Locate the cell with the specified text and output its [x, y] center coordinate. 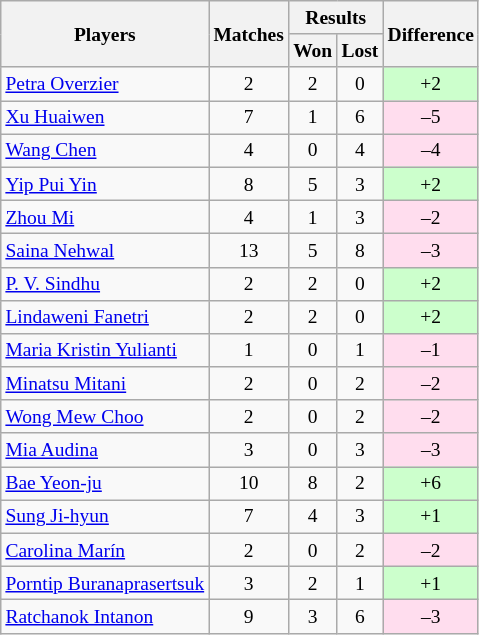
Players [105, 34]
Lindaweni Fanetri [105, 316]
Mia Audina [105, 450]
–4 [431, 150]
Maria Kristin Yulianti [105, 350]
Bae Yeon-ju [105, 484]
Zhou Mi [105, 216]
Wong Mew Choo [105, 416]
Sung Ji-hyun [105, 516]
Carolina Marín [105, 550]
10 [249, 484]
–5 [431, 118]
Wang Chen [105, 150]
Minatsu Mitani [105, 384]
Difference [431, 34]
P. V. Sindhu [105, 284]
Yip Pui Yin [105, 184]
Xu Huaiwen [105, 118]
13 [249, 250]
Petra Overzier [105, 84]
Won [312, 50]
9 [249, 616]
Matches [249, 34]
Ratchanok Intanon [105, 616]
Saina Nehwal [105, 250]
Lost [360, 50]
Results [335, 18]
+6 [431, 484]
–1 [431, 350]
Porntip Buranaprasertsuk [105, 584]
